Return the (X, Y) coordinate for the center point of the cell that contains the specified text.  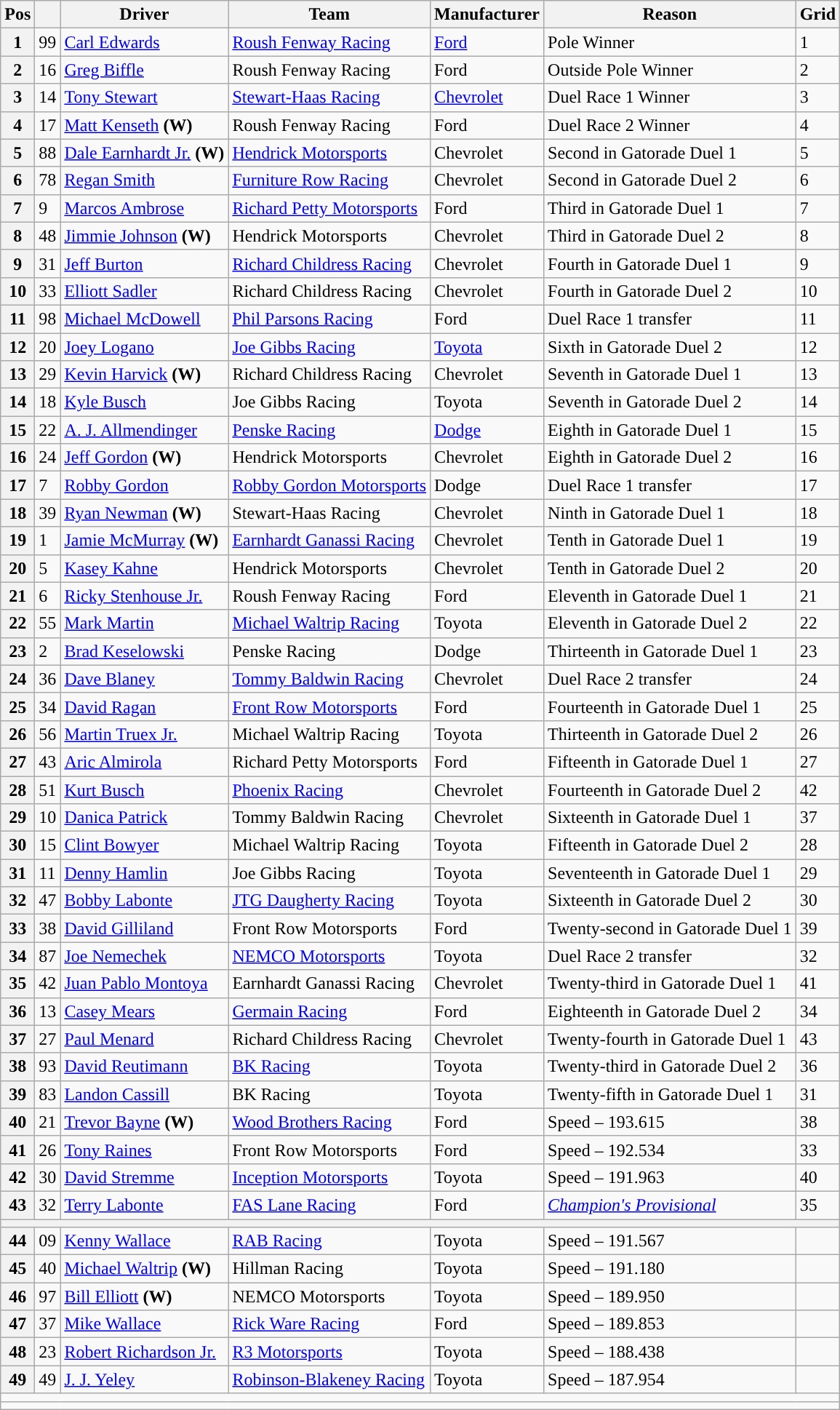
Terry Labonte (144, 1205)
Speed – 191.963 (671, 1177)
Paul Menard (144, 1039)
Second in Gatorade Duel 2 (671, 180)
Mark Martin (144, 624)
Danica Patrick (144, 818)
Twenty-second in Gatorade Duel 1 (671, 928)
55 (48, 624)
Pole Winner (671, 42)
Tony Raines (144, 1150)
Bill Elliott (W) (144, 1297)
Speed – 189.853 (671, 1324)
Eighth in Gatorade Duel 1 (671, 430)
Pos (17, 15)
Twenty-third in Gatorade Duel 1 (671, 984)
David Reutimann (144, 1067)
Speed – 193.615 (671, 1122)
Speed – 187.954 (671, 1379)
Kurt Busch (144, 789)
Eleventh in Gatorade Duel 2 (671, 624)
Robby Gordon Motorsports (329, 485)
J. J. Yeley (144, 1379)
Fourteenth in Gatorade Duel 1 (671, 706)
Robby Gordon (144, 485)
Sixteenth in Gatorade Duel 2 (671, 901)
Kyle Busch (144, 402)
87 (48, 956)
Robinson-Blakeney Racing (329, 1379)
Seventh in Gatorade Duel 2 (671, 402)
Duel Race 2 Winner (671, 125)
97 (48, 1297)
Inception Motorsports (329, 1177)
Jeff Burton (144, 263)
Team (329, 15)
Michael Waltrip (W) (144, 1269)
Seventeenth in Gatorade Duel 1 (671, 873)
Jamie McMurray (W) (144, 541)
Dale Earnhardt Jr. (W) (144, 153)
Eighth in Gatorade Duel 2 (671, 458)
Kenny Wallace (144, 1241)
Casey Mears (144, 1011)
Tenth in Gatorade Duel 2 (671, 568)
Duel Race 1 Winner (671, 97)
46 (17, 1297)
Speed – 191.180 (671, 1269)
51 (48, 789)
Landon Cassill (144, 1094)
Champion's Provisional (671, 1205)
Brad Keselowski (144, 651)
Outside Pole Winner (671, 70)
Germain Racing (329, 1011)
Sixth in Gatorade Duel 2 (671, 347)
Dave Blaney (144, 679)
Speed – 188.438 (671, 1352)
David Stremme (144, 1177)
78 (48, 180)
Carl Edwards (144, 42)
Furniture Row Racing (329, 180)
Clint Bowyer (144, 845)
Twenty-fourth in Gatorade Duel 1 (671, 1039)
Speed – 191.567 (671, 1241)
Denny Hamlin (144, 873)
Eleventh in Gatorade Duel 1 (671, 596)
Marcos Ambrose (144, 208)
Aric Almirola (144, 762)
Seventh in Gatorade Duel 1 (671, 375)
Robert Richardson Jr. (144, 1352)
Sixteenth in Gatorade Duel 1 (671, 818)
Jimmie Johnson (W) (144, 236)
Third in Gatorade Duel 2 (671, 236)
88 (48, 153)
Rick Ware Racing (329, 1324)
Bobby Labonte (144, 901)
Fifteenth in Gatorade Duel 2 (671, 845)
Manufacturer (487, 15)
Speed – 192.534 (671, 1150)
98 (48, 319)
Hillman Racing (329, 1269)
Kevin Harvick (W) (144, 375)
Thirteenth in Gatorade Duel 1 (671, 651)
Matt Kenseth (W) (144, 125)
Regan Smith (144, 180)
Speed – 189.950 (671, 1297)
Phoenix Racing (329, 789)
Greg Biffle (144, 70)
83 (48, 1094)
David Gilliland (144, 928)
David Ragan (144, 706)
44 (17, 1241)
Grid (817, 15)
99 (48, 42)
Twenty-fifth in Gatorade Duel 1 (671, 1094)
FAS Lane Racing (329, 1205)
Elliott Sadler (144, 291)
Mike Wallace (144, 1324)
Fourteenth in Gatorade Duel 2 (671, 789)
Joey Logano (144, 347)
RAB Racing (329, 1241)
Thirteenth in Gatorade Duel 2 (671, 734)
Eighteenth in Gatorade Duel 2 (671, 1011)
Ninth in Gatorade Duel 1 (671, 513)
Trevor Bayne (W) (144, 1122)
A. J. Allmendinger (144, 430)
Jeff Gordon (W) (144, 458)
Tony Stewart (144, 97)
JTG Daugherty Racing (329, 901)
R3 Motorsports (329, 1352)
Twenty-third in Gatorade Duel 2 (671, 1067)
56 (48, 734)
Fifteenth in Gatorade Duel 1 (671, 762)
Michael McDowell (144, 319)
Juan Pablo Montoya (144, 984)
93 (48, 1067)
Ricky Stenhouse Jr. (144, 596)
Tenth in Gatorade Duel 1 (671, 541)
Joe Nemechek (144, 956)
Third in Gatorade Duel 1 (671, 208)
09 (48, 1241)
Second in Gatorade Duel 1 (671, 153)
Wood Brothers Racing (329, 1122)
Kasey Kahne (144, 568)
Ryan Newman (W) (144, 513)
Phil Parsons Racing (329, 319)
Reason (671, 15)
Fourth in Gatorade Duel 1 (671, 263)
45 (17, 1269)
Driver (144, 15)
Martin Truex Jr. (144, 734)
Fourth in Gatorade Duel 2 (671, 291)
